Pinpoint the cell where the given text exists, returning its (X, Y) midpoint coordinate. 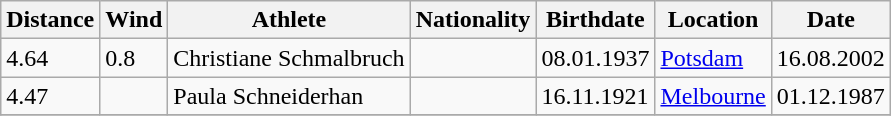
Athlete (289, 20)
Melbourne (713, 96)
Birthdate (596, 20)
Christiane Schmalbruch (289, 58)
0.8 (134, 58)
Paula Schneiderhan (289, 96)
Potsdam (713, 58)
16.08.2002 (830, 58)
4.64 (50, 58)
Date (830, 20)
08.01.1937 (596, 58)
Wind (134, 20)
16.11.1921 (596, 96)
Distance (50, 20)
4.47 (50, 96)
01.12.1987 (830, 96)
Nationality (473, 20)
Location (713, 20)
